Extract the (x, y) coordinate from the center of the cell holding the provided text.  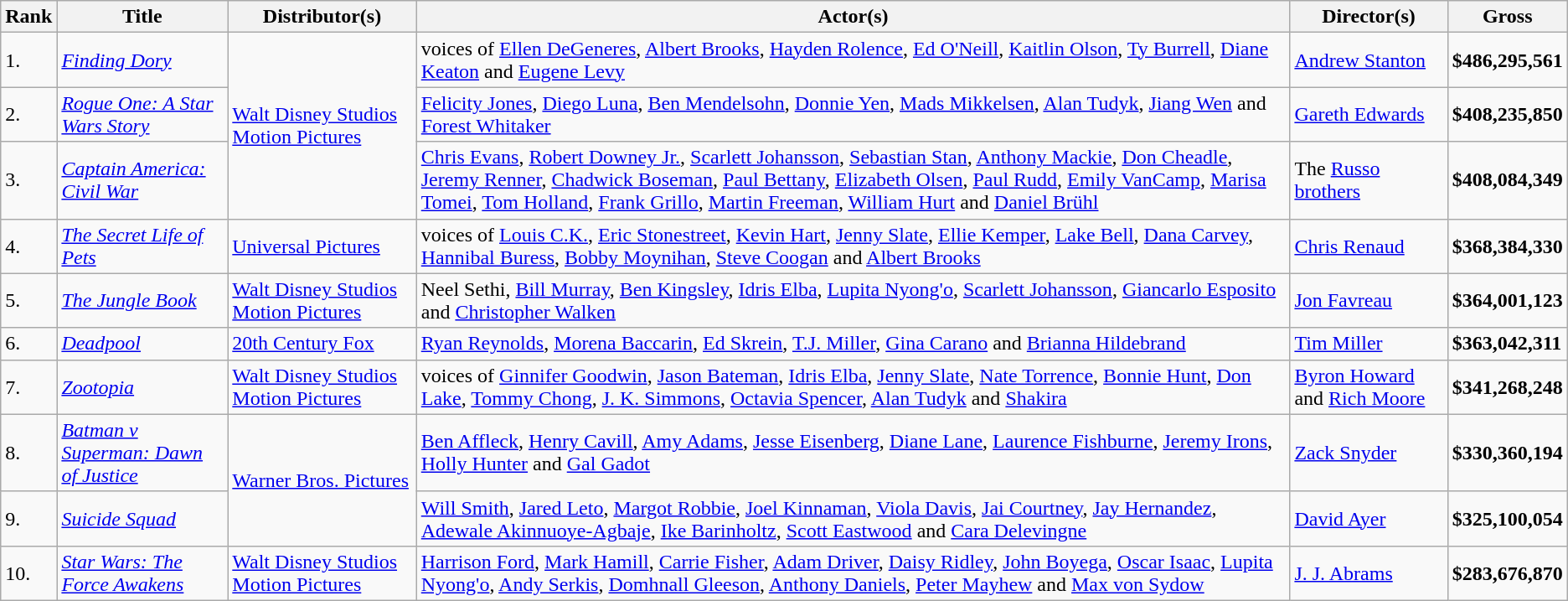
The Russo brothers (1369, 180)
Gareth Edwards (1369, 114)
Director(s) (1369, 17)
Tim Miller (1369, 344)
4. (28, 246)
1. (28, 60)
Warner Bros. Pictures (322, 479)
$408,084,349 (1508, 180)
Gross (1508, 17)
Deadpool (142, 344)
5. (28, 300)
$408,235,850 (1508, 114)
The Secret Life of Pets (142, 246)
$330,360,194 (1508, 453)
6. (28, 344)
Universal Pictures (322, 246)
Rogue One: A Star Wars Story (142, 114)
Byron Howard and Rich Moore (1369, 387)
Star Wars: The Force Awakens (142, 573)
9. (28, 518)
Suicide Squad (142, 518)
2. (28, 114)
Zootopia (142, 387)
8. (28, 453)
20th Century Fox (322, 344)
Chris Renaud (1369, 246)
Captain America: Civil War (142, 180)
7. (28, 387)
$283,676,870 (1508, 573)
$325,100,054 (1508, 518)
Neel Sethi, Bill Murray, Ben Kingsley, Idris Elba, Lupita Nyong'o, Scarlett Johansson, Giancarlo Esposito and Christopher Walken (853, 300)
David Ayer (1369, 518)
Actor(s) (853, 17)
Title (142, 17)
Zack Snyder (1369, 453)
Finding Dory (142, 60)
$363,042,311 (1508, 344)
Ryan Reynolds, Morena Baccarin, Ed Skrein, T.J. Miller, Gina Carano and Brianna Hildebrand (853, 344)
$486,295,561 (1508, 60)
3. (28, 180)
$364,001,123 (1508, 300)
J. J. Abrams (1369, 573)
10. (28, 573)
The Jungle Book (142, 300)
Ben Affleck, Henry Cavill, Amy Adams, Jesse Eisenberg, Diane Lane, Laurence Fishburne, Jeremy Irons, Holly Hunter and Gal Gadot (853, 453)
Andrew Stanton (1369, 60)
voices of Ellen DeGeneres, Albert Brooks, Hayden Rolence, Ed O'Neill, Kaitlin Olson, Ty Burrell, Diane Keaton and Eugene Levy (853, 60)
$341,268,248 (1508, 387)
Batman v Superman: Dawn of Justice (142, 453)
Felicity Jones, Diego Luna, Ben Mendelsohn, Donnie Yen, Mads Mikkelsen, Alan Tudyk, Jiang Wen and Forest Whitaker (853, 114)
Distributor(s) (322, 17)
Jon Favreau (1369, 300)
Rank (28, 17)
$368,384,330 (1508, 246)
